Locate the cell with the specified text and output its (x, y) center coordinate. 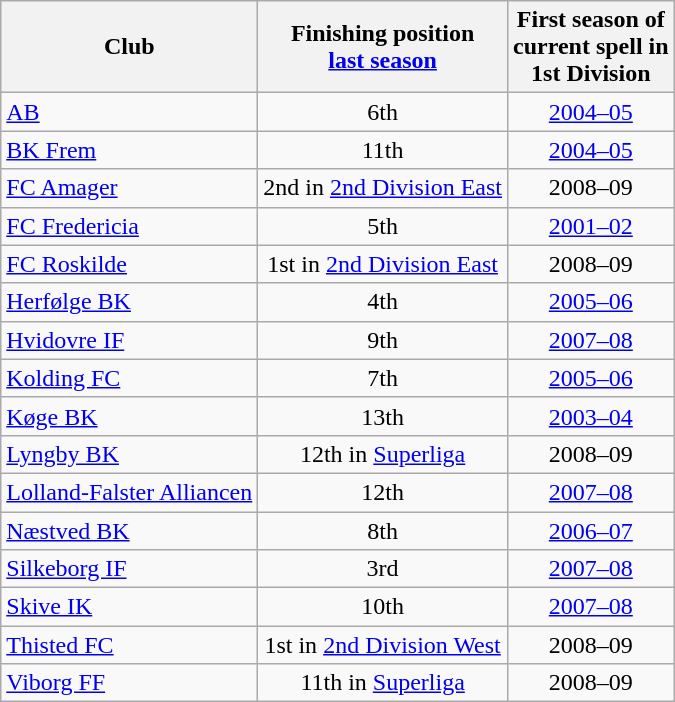
13th (383, 416)
11th in Superliga (383, 683)
Silkeborg IF (130, 569)
2003–04 (590, 416)
2006–07 (590, 531)
First season ofcurrent spell in1st Division (590, 47)
Thisted FC (130, 645)
Køge BK (130, 416)
Club (130, 47)
8th (383, 531)
3rd (383, 569)
5th (383, 226)
Finishing positionlast season (383, 47)
12th (383, 492)
Herfølge BK (130, 302)
10th (383, 607)
Viborg FF (130, 683)
12th in Superliga (383, 454)
2001–02 (590, 226)
Hvidovre IF (130, 340)
AB (130, 112)
1st in 2nd Division East (383, 264)
11th (383, 150)
BK Frem (130, 150)
Næstved BK (130, 531)
Lyngby BK (130, 454)
4th (383, 302)
FC Fredericia (130, 226)
6th (383, 112)
1st in 2nd Division West (383, 645)
Skive IK (130, 607)
2nd in 2nd Division East (383, 188)
Kolding FC (130, 378)
9th (383, 340)
Lolland-Falster Alliancen (130, 492)
FC Amager (130, 188)
7th (383, 378)
FC Roskilde (130, 264)
